Find where the given text appears and provide that cell's center as (X, Y) coordinate. 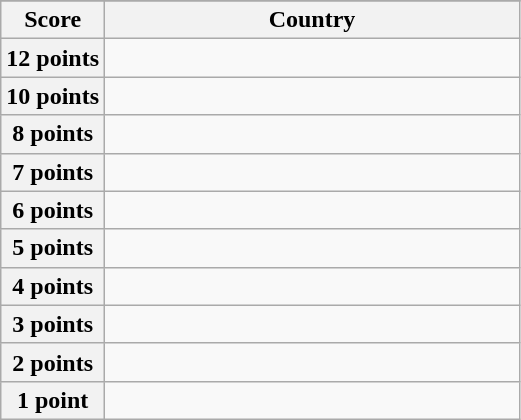
1 point (53, 400)
4 points (53, 286)
3 points (53, 324)
Country (312, 20)
10 points (53, 96)
5 points (53, 248)
12 points (53, 58)
7 points (53, 172)
2 points (53, 362)
8 points (53, 134)
6 points (53, 210)
Score (53, 20)
